Pinpoint the cell where the given text exists, returning its [x, y] midpoint coordinate. 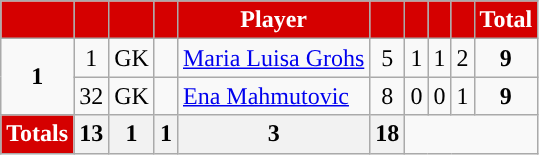
3 [273, 134]
2 [462, 58]
Totals [38, 134]
5 [388, 58]
Player [273, 20]
13 [92, 134]
32 [92, 96]
8 [388, 96]
Total [506, 20]
Ena Mahmutovic [273, 96]
18 [388, 134]
Maria Luisa Grohs [273, 58]
